For the text-containing cell, return its midpoint in [x, y] coordinate format. 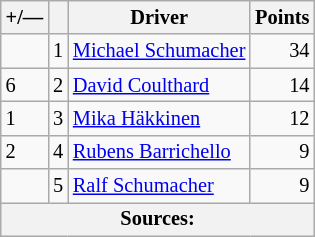
3 [58, 118]
6 [24, 85]
34 [282, 51]
5 [58, 186]
12 [282, 118]
Mika Häkkinen [159, 118]
Michael Schumacher [159, 51]
David Coulthard [159, 85]
Points [282, 17]
Sources: [158, 219]
Rubens Barrichello [159, 152]
4 [58, 152]
+/― [24, 17]
Ralf Schumacher [159, 186]
Driver [159, 17]
14 [282, 85]
